Find where the given text appears and provide that cell's center as [x, y] coordinate. 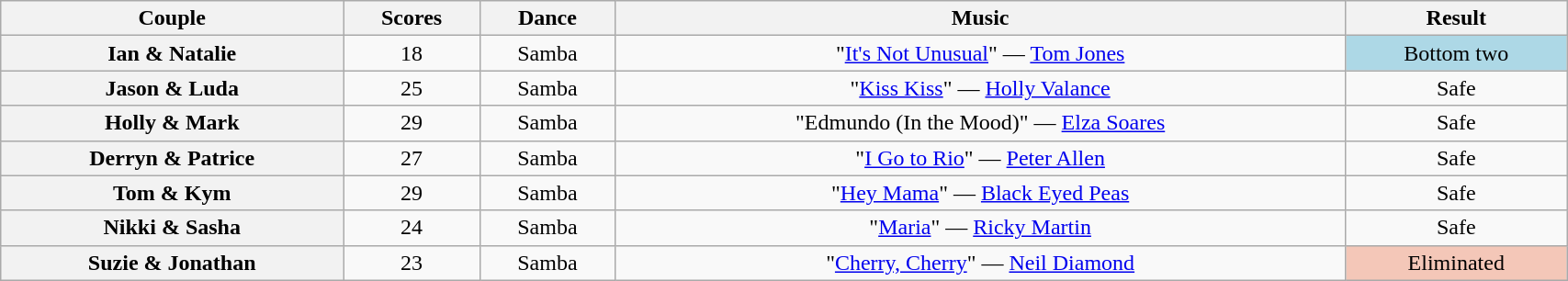
Nikki & Sasha [173, 228]
Holly & Mark [173, 123]
"It's Not Unusual" — Tom Jones [979, 53]
Derryn & Patrice [173, 158]
"Maria" — Ricky Martin [979, 228]
Couple [173, 18]
"Hey Mama" — Black Eyed Peas [979, 193]
"Edmundo (In the Mood)" — Elza Soares [979, 123]
Music [979, 18]
Scores [412, 18]
Eliminated [1457, 263]
Ian & Natalie [173, 53]
Tom & Kym [173, 193]
24 [412, 228]
Bottom two [1457, 53]
"I Go to Rio" — Peter Allen [979, 158]
27 [412, 158]
25 [412, 88]
"Kiss Kiss" — Holly Valance [979, 88]
Jason & Luda [173, 88]
"Cherry, Cherry" — Neil Diamond [979, 263]
Result [1457, 18]
23 [412, 263]
Suzie & Jonathan [173, 263]
Dance [547, 18]
18 [412, 53]
